From the cell containing the given text, extract its center point as (x, y) coordinate. 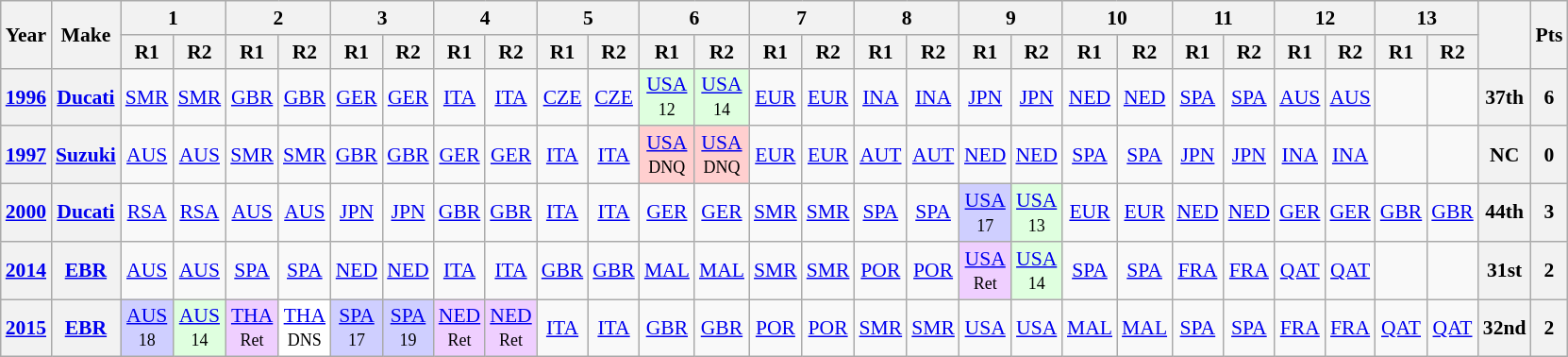
0 (1549, 155)
32nd (1505, 329)
USA13 (1036, 213)
Suzuki (86, 155)
AUS14 (200, 329)
NC (1505, 155)
8 (906, 18)
44th (1505, 213)
1996 (26, 96)
THADNS (305, 329)
31st (1505, 270)
5 (589, 18)
13 (1426, 18)
12 (1325, 18)
Make (86, 34)
2000 (26, 213)
1997 (26, 155)
7 (802, 18)
AUS18 (147, 329)
USA17 (985, 213)
SPA19 (408, 329)
THARet (252, 329)
10 (1117, 18)
SPA17 (357, 329)
1 (174, 18)
9 (1011, 18)
Pts (1549, 34)
2014 (26, 270)
Year (26, 34)
USARet (985, 270)
11 (1223, 18)
2015 (26, 329)
4 (485, 18)
USA12 (667, 96)
37th (1505, 96)
